Identify which cell holds the provided text, then report its (X, Y) central coordinate. 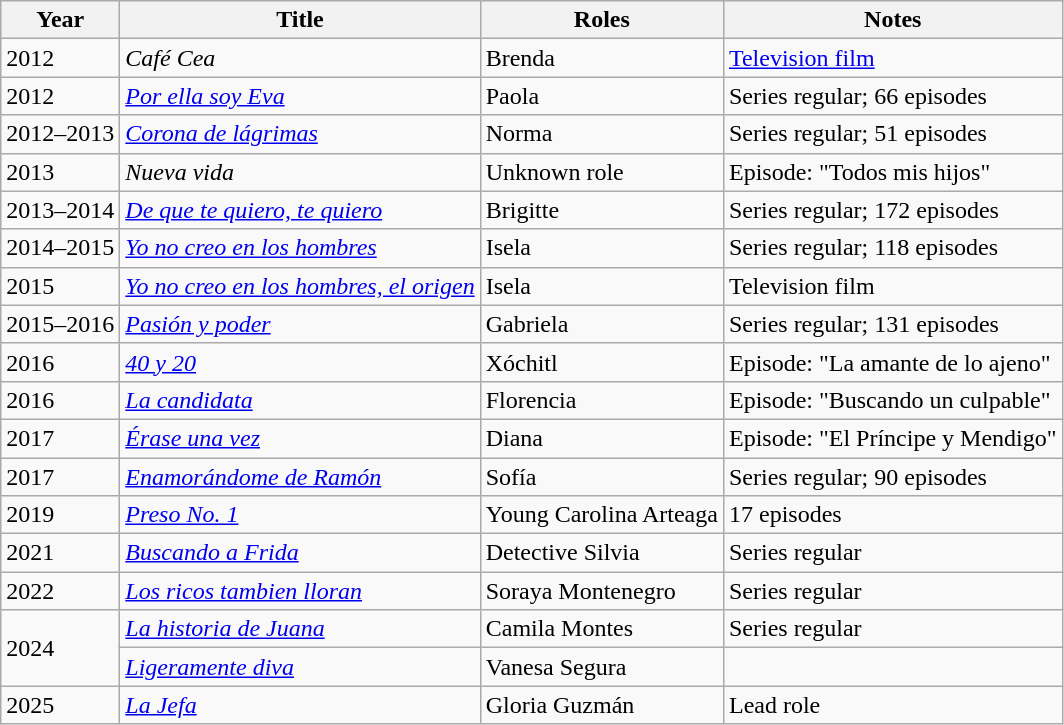
Series regular; 51 episodes (892, 134)
Episode: "Buscando un culpable" (892, 400)
Gabriela (602, 324)
Brigitte (602, 210)
Enamorándome de Ramón (300, 477)
Roles (602, 20)
Érase una vez (300, 438)
Yo no creo en los hombres (300, 248)
2013 (60, 172)
Los ricos tambien lloran (300, 591)
Series regular; 90 episodes (892, 477)
Soraya Montenegro (602, 591)
Young Carolina Arteaga (602, 515)
Gloria Guzmán (602, 705)
Unknown role (602, 172)
Year (60, 20)
Diana (602, 438)
Episode: "Todos mis hijos" (892, 172)
Vanesa Segura (602, 667)
2019 (60, 515)
Title (300, 20)
40 y 20 (300, 362)
Por ella soy Eva (300, 96)
Lead role (892, 705)
Preso No. 1 (300, 515)
2012–2013 (60, 134)
2015 (60, 286)
2014–2015 (60, 248)
2022 (60, 591)
Series regular; 118 episodes (892, 248)
Corona de lágrimas (300, 134)
Paola (602, 96)
Camila Montes (602, 629)
La Jefa (300, 705)
Episode: "El Príncipe y Mendigo" (892, 438)
Buscando a Frida (300, 553)
Notes (892, 20)
La historia de Juana (300, 629)
2025 (60, 705)
Series regular; 66 episodes (892, 96)
Xóchitl (602, 362)
Sofía (602, 477)
2013–2014 (60, 210)
2024 (60, 648)
Ligeramente diva (300, 667)
La candidata (300, 400)
Series regular; 172 episodes (892, 210)
2021 (60, 553)
Series regular; 131 episodes (892, 324)
De que te quiero, te quiero (300, 210)
Yo no creo en los hombres, el origen (300, 286)
Café Cea (300, 58)
Nueva vida (300, 172)
Episode: "La amante de lo ajeno" (892, 362)
17 episodes (892, 515)
Pasión y poder (300, 324)
Brenda (602, 58)
Norma (602, 134)
Florencia (602, 400)
2015–2016 (60, 324)
Detective Silvia (602, 553)
